Search for the cell housing the specified text and yield its [X, Y] center coordinate. 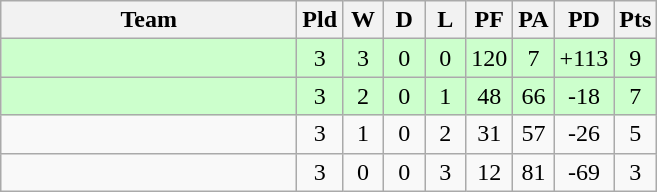
PF [490, 20]
Pts [636, 20]
81 [534, 172]
120 [490, 58]
-18 [584, 96]
57 [534, 134]
D [404, 20]
9 [636, 58]
Team [149, 20]
PD [584, 20]
PA [534, 20]
L [446, 20]
5 [636, 134]
-69 [584, 172]
48 [490, 96]
+113 [584, 58]
-26 [584, 134]
31 [490, 134]
66 [534, 96]
W [364, 20]
12 [490, 172]
Pld [320, 20]
